Search for the cell housing the specified text and yield its [X, Y] center coordinate. 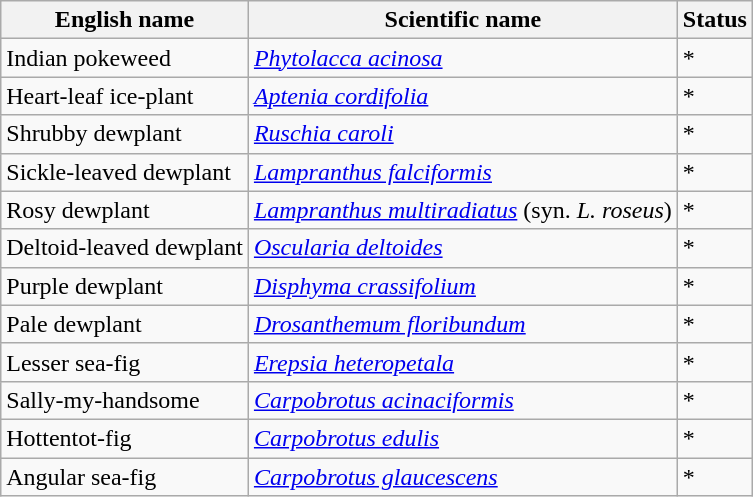
Disphyma crassifolium [462, 286]
English name [125, 20]
Sickle-leaved dewplant [125, 172]
Ruschia caroli [462, 134]
Phytolacca acinosa [462, 58]
Oscularia deltoides [462, 248]
Erepsia heteropetala [462, 362]
Sally-my-handsome [125, 400]
Carpobrotus edulis [462, 438]
Scientific name [462, 20]
Carpobrotus glaucescens [462, 477]
Lampranthus falciformis [462, 172]
Lampranthus multiradiatus (syn. L. roseus) [462, 210]
Heart-leaf ice-plant [125, 96]
Shrubby dewplant [125, 134]
Lesser sea-fig [125, 362]
Purple dewplant [125, 286]
Deltoid-leaved dewplant [125, 248]
Pale dewplant [125, 324]
Carpobrotus acinaciformis [462, 400]
Indian pokeweed [125, 58]
Angular sea-fig [125, 477]
Drosanthemum floribundum [462, 324]
Status [714, 20]
Rosy dewplant [125, 210]
Aptenia cordifolia [462, 96]
Hottentot-fig [125, 438]
